Extract the [X, Y] coordinate from the center of the cell holding the provided text.  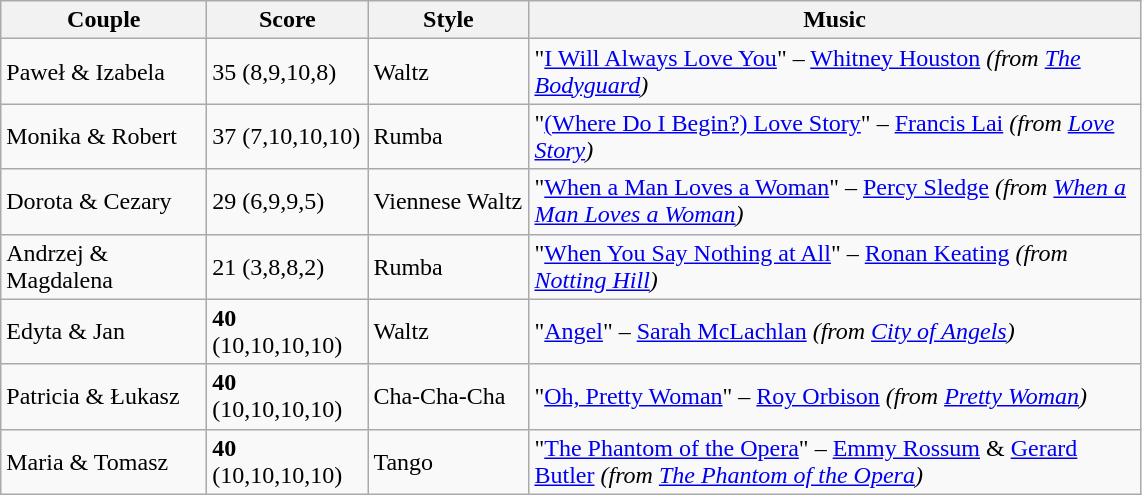
"When You Say Nothing at All" – Ronan Keating (from Notting Hill) [834, 266]
Monika & Robert [104, 136]
Dorota & Cezary [104, 202]
29 (6,9,9,5) [288, 202]
"(Where Do I Begin?) Love Story" – Francis Lai (from Love Story) [834, 136]
Music [834, 20]
Style [448, 20]
35 (8,9,10,8) [288, 72]
"Oh, Pretty Woman" – Roy Orbison (from Pretty Woman) [834, 396]
"The Phantom of the Opera" – Emmy Rossum & Gerard Butler (from The Phantom of the Opera) [834, 462]
"I Will Always Love You" – Whitney Houston (from The Bodyguard) [834, 72]
21 (3,8,8,2) [288, 266]
Viennese Waltz [448, 202]
Patricia & Łukasz [104, 396]
Cha-Cha-Cha [448, 396]
Paweł & Izabela [104, 72]
"Angel" – Sarah McLachlan (from City of Angels) [834, 332]
"When a Man Loves a Woman" – Percy Sledge (from When a Man Loves a Woman) [834, 202]
Score [288, 20]
Andrzej & Magdalena [104, 266]
Couple [104, 20]
Edyta & Jan [104, 332]
Maria & Tomasz [104, 462]
37 (7,10,10,10) [288, 136]
Tango [448, 462]
